Return the [X, Y] coordinate for the center point of the cell that contains the specified text.  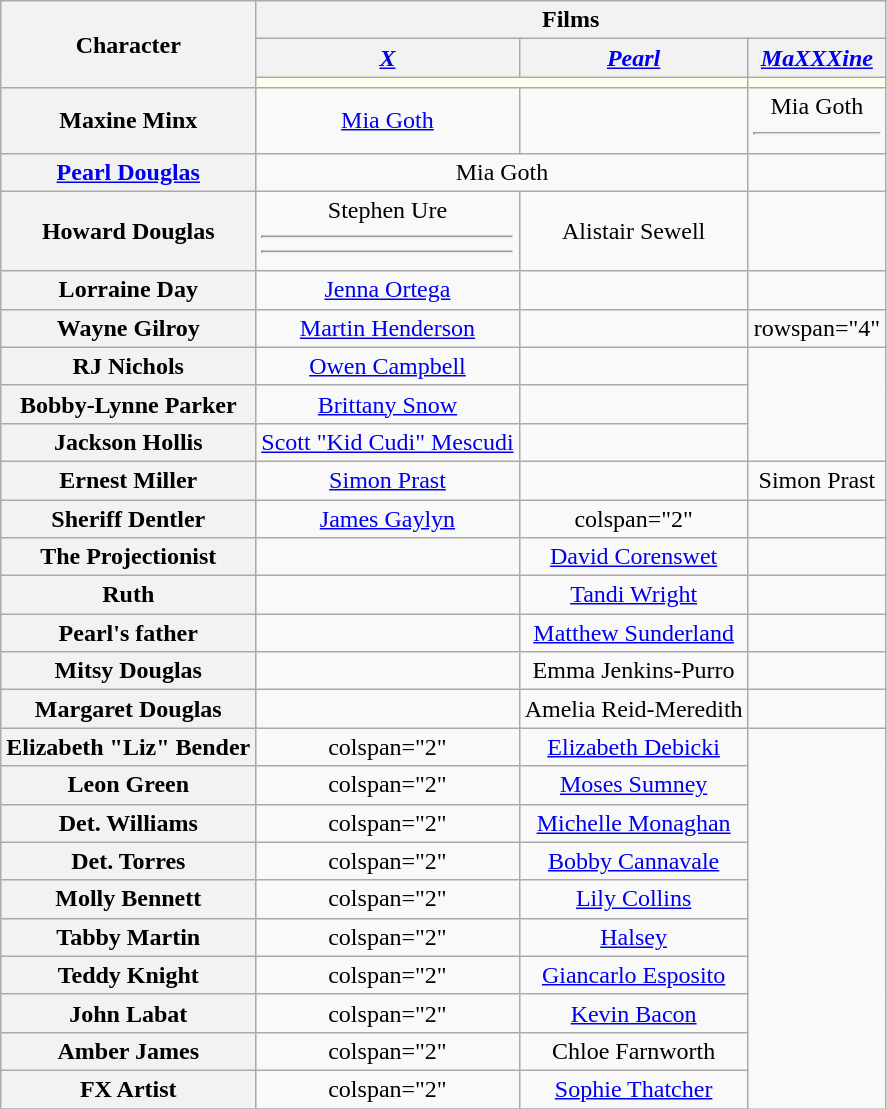
The Projectionist [128, 557]
RJ Nichols [128, 366]
Emma Jenkins-Purro [634, 671]
Amber James [128, 1051]
Chloe Farnworth [634, 1051]
Sophie Thatcher [634, 1089]
Halsey [634, 937]
David Corenswet [634, 557]
rowspan="4" [817, 328]
Det. Torres [128, 861]
Giancarlo Esposito [634, 975]
Leon Green [128, 785]
Margaret Douglas [128, 709]
X [388, 58]
Lorraine Day [128, 290]
Howard Douglas [128, 231]
Kevin Bacon [634, 1013]
Character [128, 44]
Sheriff Dentler [128, 519]
Owen Campbell [388, 366]
Martin Henderson [388, 328]
Wayne Gilroy [128, 328]
Mitsy Douglas [128, 671]
MaXXXine [817, 58]
FX Artist [128, 1089]
Matthew Sunderland [634, 633]
Brittany Snow [388, 404]
Maxine Minx [128, 120]
Tabby Martin [128, 937]
Teddy Knight [128, 975]
Tandi Wright [634, 595]
Det. Williams [128, 823]
Lily Collins [634, 899]
Jenna Ortega [388, 290]
Pearl Douglas [128, 172]
Scott "Kid Cudi" Mescudi [388, 442]
Bobby Cannavale [634, 861]
James Gaylyn [388, 519]
Alistair Sewell [634, 231]
Pearl's father [128, 633]
Bobby-Lynne Parker [128, 404]
Elizabeth "Liz" Bender [128, 747]
Molly Bennett [128, 899]
Amelia Reid-Meredith [634, 709]
Jackson Hollis [128, 442]
Elizabeth Debicki [634, 747]
John Labat [128, 1013]
Ernest Miller [128, 480]
Ruth [128, 595]
Films [571, 20]
Moses Sumney [634, 785]
Stephen Ure [388, 231]
Pearl [634, 58]
Michelle Monaghan [634, 823]
